Extract the (x, y) coordinate from the center of the cell holding the provided text.  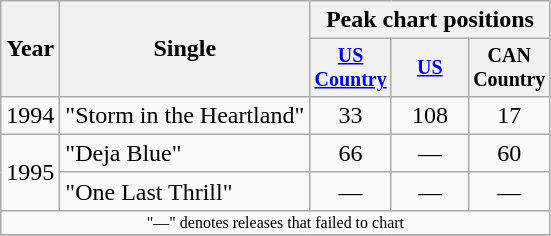
US Country (351, 68)
17 (509, 115)
60 (509, 153)
1995 (30, 172)
33 (351, 115)
Year (30, 49)
Single (185, 49)
"—" denotes releases that failed to chart (276, 222)
CAN Country (509, 68)
Peak chart positions (430, 20)
"Storm in the Heartland" (185, 115)
"Deja Blue" (185, 153)
US (430, 68)
"One Last Thrill" (185, 191)
108 (430, 115)
66 (351, 153)
1994 (30, 115)
